Search for the cell housing the specified text and yield its (X, Y) center coordinate. 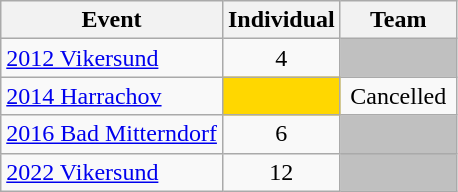
4 (281, 58)
Individual (281, 20)
Team (398, 20)
2012 Vikersund (112, 58)
2016 Bad Mitterndorf (112, 134)
6 (281, 134)
Event (112, 20)
2014 Harrachov (112, 96)
2022 Vikersund (112, 172)
Cancelled (398, 96)
12 (281, 172)
